Provide the [X, Y] coordinate of the cell's center where the given text is located.  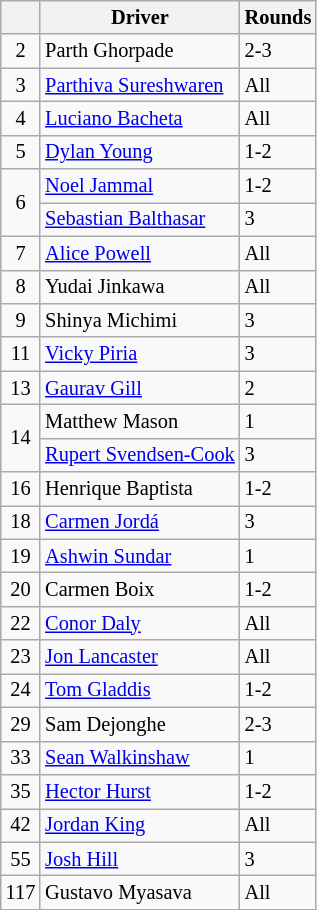
Carmen Jordá [140, 522]
42 [20, 825]
23 [20, 657]
Noel Jammal [140, 186]
Dylan Young [140, 152]
16 [20, 489]
Sebastian Balthasar [140, 219]
29 [20, 724]
14 [20, 438]
9 [20, 320]
Luciano Bacheta [140, 118]
Carmen Boix [140, 589]
Ashwin Sundar [140, 556]
Shinya Michimi [140, 320]
Parth Ghorpade [140, 51]
8 [20, 287]
55 [20, 859]
Henrique Baptista [140, 489]
Hector Hurst [140, 791]
18 [20, 522]
Gustavo Myasava [140, 892]
Jon Lancaster [140, 657]
13 [20, 388]
33 [20, 758]
Jordan King [140, 825]
Rounds [278, 17]
7 [20, 253]
117 [20, 892]
11 [20, 354]
Gaurav Gill [140, 388]
35 [20, 791]
5 [20, 152]
Yudai Jinkawa [140, 287]
Josh Hill [140, 859]
Sam Dejonghe [140, 724]
4 [20, 118]
Matthew Mason [140, 421]
22 [20, 623]
Vicky Piria [140, 354]
Rupert Svendsen-Cook [140, 455]
Tom Gladdis [140, 690]
6 [20, 202]
Conor Daly [140, 623]
24 [20, 690]
Alice Powell [140, 253]
20 [20, 589]
Sean Walkinshaw [140, 758]
19 [20, 556]
Parthiva Sureshwaren [140, 85]
Driver [140, 17]
